Extract the [X, Y] coordinate from the center of the cell holding the provided text.  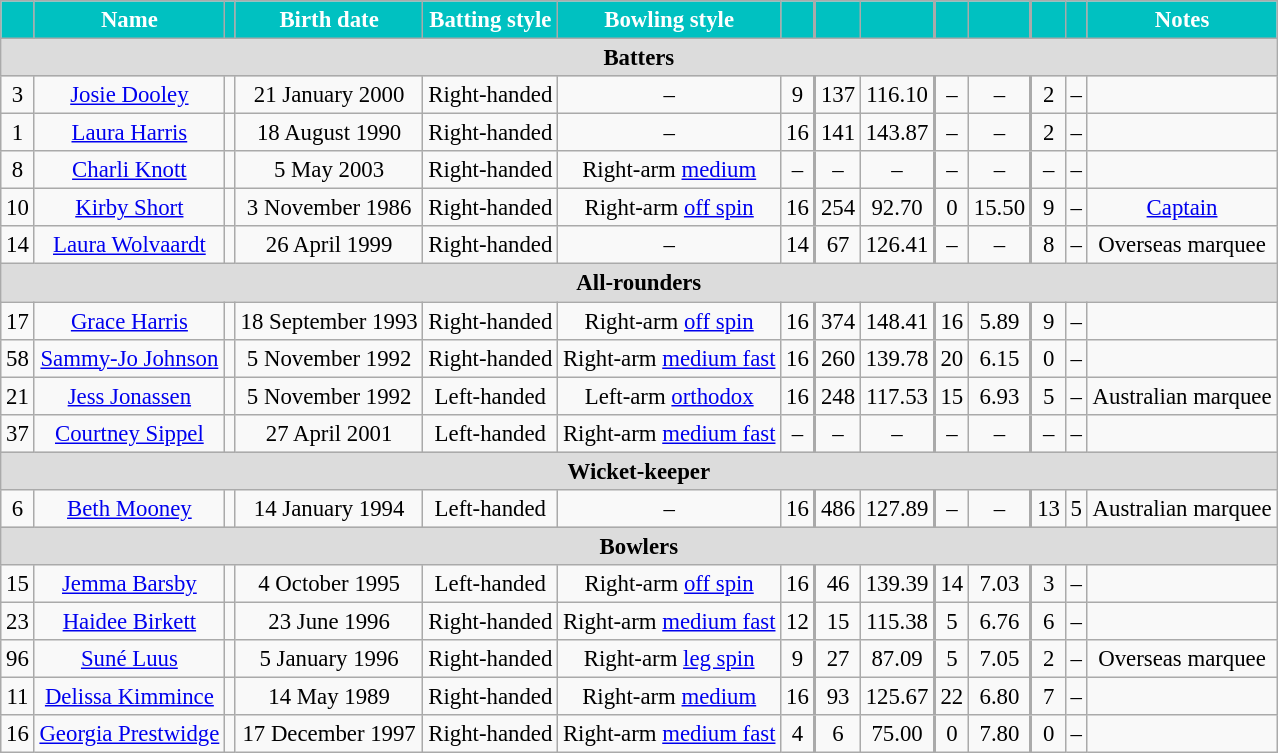
Beth Mooney [129, 509]
7.80 [1000, 734]
58 [18, 358]
4 October 1995 [329, 584]
All-rounders [639, 283]
6.15 [1000, 358]
Jemma Barsby [129, 584]
21 [18, 396]
13 [1048, 509]
Delissa Kimmince [129, 697]
20 [951, 358]
Name [129, 20]
26 April 1999 [329, 245]
6.80 [1000, 697]
125.67 [897, 697]
Bowling style [670, 20]
18 September 1993 [329, 321]
254 [838, 208]
Jess Jonassen [129, 396]
143.87 [897, 133]
374 [838, 321]
17 December 1997 [329, 734]
141 [838, 133]
18 August 1990 [329, 133]
1 [18, 133]
Grace Harris [129, 321]
Laura Wolvaardt [129, 245]
Birth date [329, 20]
148.41 [897, 321]
Laura Harris [129, 133]
46 [838, 584]
12 [798, 621]
117.53 [897, 396]
Batting style [490, 20]
14 May 1989 [329, 697]
27 [838, 659]
486 [838, 509]
17 [18, 321]
116.10 [897, 95]
3 November 1986 [329, 208]
Sammy-Jo Johnson [129, 358]
4 [798, 734]
23 [18, 621]
5.89 [1000, 321]
96 [18, 659]
6.76 [1000, 621]
Kirby Short [129, 208]
15.50 [1000, 208]
126.41 [897, 245]
260 [838, 358]
11 [18, 697]
7.05 [1000, 659]
137 [838, 95]
10 [18, 208]
23 June 1996 [329, 621]
Batters [639, 58]
93 [838, 697]
5 January 1996 [329, 659]
139.78 [897, 358]
75.00 [897, 734]
Bowlers [639, 546]
27 April 2001 [329, 433]
5 May 2003 [329, 170]
Josie Dooley [129, 95]
127.89 [897, 509]
248 [838, 396]
Georgia Prestwidge [129, 734]
Wicket-keeper [639, 471]
6.93 [1000, 396]
Haidee Birkett [129, 621]
115.38 [897, 621]
92.70 [897, 208]
87.09 [897, 659]
37 [18, 433]
21 January 2000 [329, 95]
Notes [1182, 20]
Courtney Sippel [129, 433]
Charli Knott [129, 170]
Captain [1182, 208]
Left-arm orthodox [670, 396]
7.03 [1000, 584]
Right-arm leg spin [670, 659]
139.39 [897, 584]
7 [1048, 697]
Suné Luus [129, 659]
14 January 1994 [329, 509]
22 [951, 697]
67 [838, 245]
